From the cell containing the given text, extract its center point as [X, Y] coordinate. 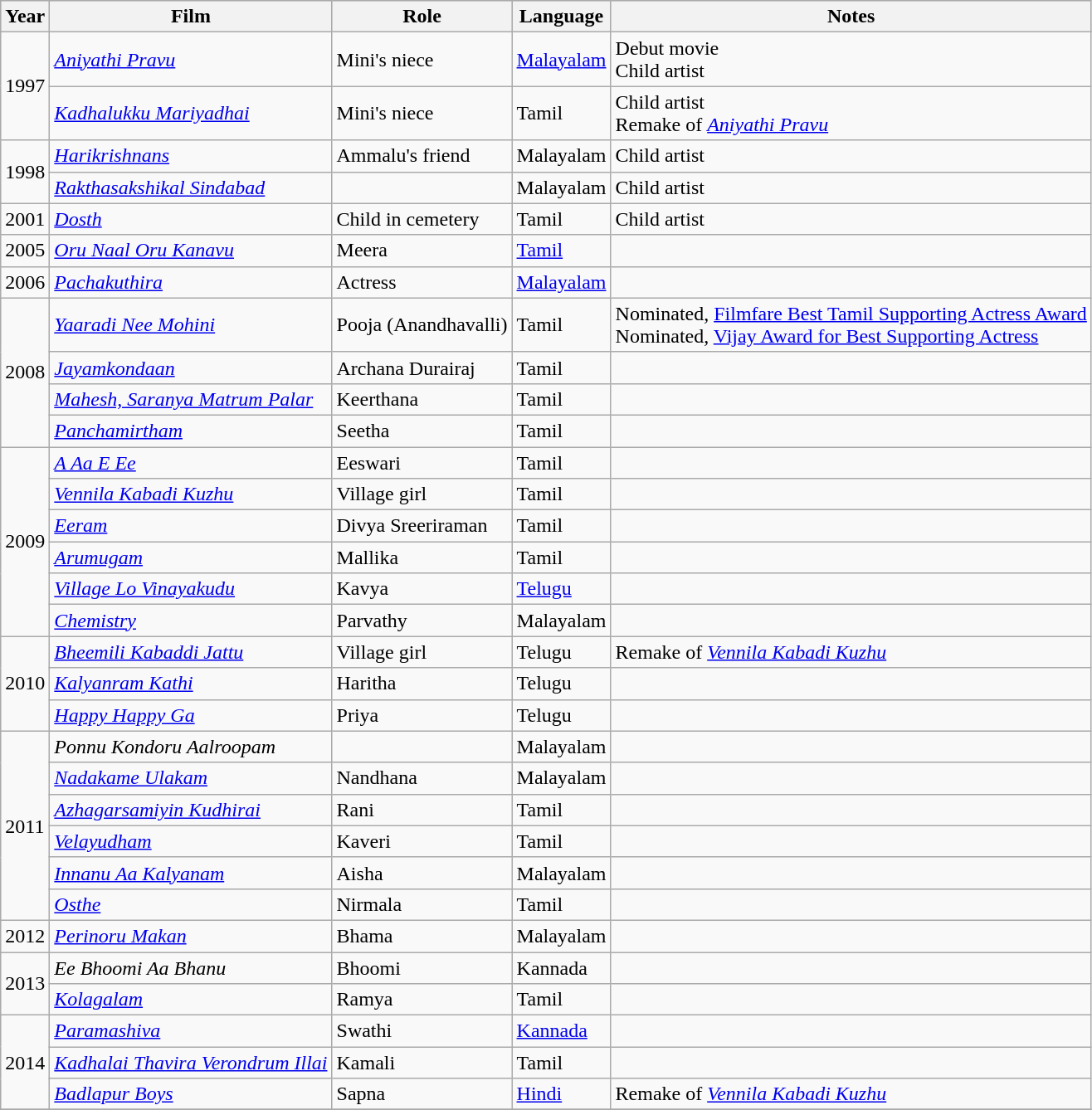
Ammalu's friend [422, 156]
2010 [25, 684]
Year [25, 17]
Happy Happy Ga [191, 715]
Kadhalai Thavira Verondrum Illai [191, 1063]
Kalyanram Kathi [191, 684]
Vennila Kabadi Kuzhu [191, 494]
Bhama [422, 936]
Meera [422, 251]
Ee Bhoomi Aa Bhanu [191, 968]
Aisha [422, 873]
Kadhalukku Mariyadhai [191, 113]
2013 [25, 984]
Actress [422, 282]
Ponnu Kondoru Aalroopam [191, 747]
Nadakame Ulakam [191, 778]
Velayudham [191, 841]
Osthe [191, 904]
2014 [25, 1063]
Innanu Aa Kalyanam [191, 873]
Swathi [422, 1031]
Yaaradi Nee Mohini [191, 325]
Rani [422, 810]
Parvathy [422, 621]
Rakthasakshikal Sindabad [191, 187]
Paramashiva [191, 1031]
Village Lo Vinayakudu [191, 589]
2009 [25, 541]
1998 [25, 172]
Aniyathi Pravu [191, 60]
Eeram [191, 526]
Archana Durairaj [422, 368]
Arumugam [191, 557]
Bhoomi [422, 968]
2012 [25, 936]
2006 [25, 282]
Child artist Remake of Aniyathi Pravu [851, 113]
Bheemili Kabaddi Jattu [191, 652]
Kaveri [422, 841]
Sapna [422, 1094]
Divya Sreeriraman [422, 526]
Pooja (Anandhavalli) [422, 325]
Nominated, Filmfare Best Tamil Supporting Actress AwardNominated, Vijay Award for Best Supporting Actress [851, 325]
2001 [25, 219]
A Aa E Ee [191, 462]
Child in cemetery [422, 219]
Priya [422, 715]
Film [191, 17]
Kavya [422, 589]
Oru Naal Oru Kanavu [191, 251]
2011 [25, 825]
Badlapur Boys [191, 1094]
Notes [851, 17]
Ramya [422, 1000]
Haritha [422, 684]
2008 [25, 372]
Nirmala [422, 904]
Pachakuthira [191, 282]
Harikrishnans [191, 156]
Kolagalam [191, 1000]
Role [422, 17]
2005 [25, 251]
1997 [25, 86]
Eeswari [422, 462]
Panchamirtham [191, 431]
Azhagarsamiyin Kudhirai [191, 810]
Mallika [422, 557]
Kamali [422, 1063]
Seetha [422, 431]
Keerthana [422, 399]
Perinoru Makan [191, 936]
Debut movieChild artist [851, 60]
Jayamkondaan [191, 368]
Dosth [191, 219]
Mahesh, Saranya Matrum Palar [191, 399]
Nandhana [422, 778]
Hindi [561, 1094]
Language [561, 17]
Chemistry [191, 621]
